Output the [x, y] coordinate of the center of the cell containing the given text.  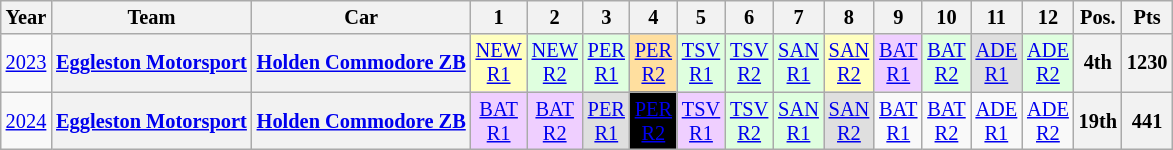
Car [362, 17]
Pts [1147, 17]
10 [946, 17]
2 [555, 17]
2024 [26, 121]
12 [1048, 17]
4th [1098, 63]
Team [152, 17]
9 [898, 17]
5 [701, 17]
Year [26, 17]
Pos. [1098, 17]
1 [499, 17]
4 [654, 17]
NEWR2 [555, 63]
1230 [1147, 63]
19th [1098, 121]
11 [997, 17]
NEWR1 [499, 63]
2023 [26, 63]
441 [1147, 121]
8 [849, 17]
6 [749, 17]
3 [606, 17]
7 [798, 17]
